Provide the [x, y] coordinate of the cell's center where the given text is located.  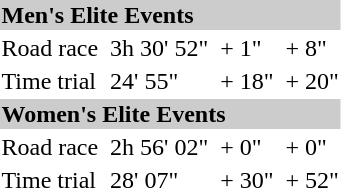
2h 56' 02" [160, 147]
3h 30' 52" [160, 48]
+ 1" [247, 48]
+ 18" [247, 81]
Women's Elite Events [170, 114]
Time trial [50, 81]
Men's Elite Events [170, 15]
+ 20" [312, 81]
+ 8" [312, 48]
24' 55" [160, 81]
